Provide the [x, y] coordinate of the cell's center where the given text is located.  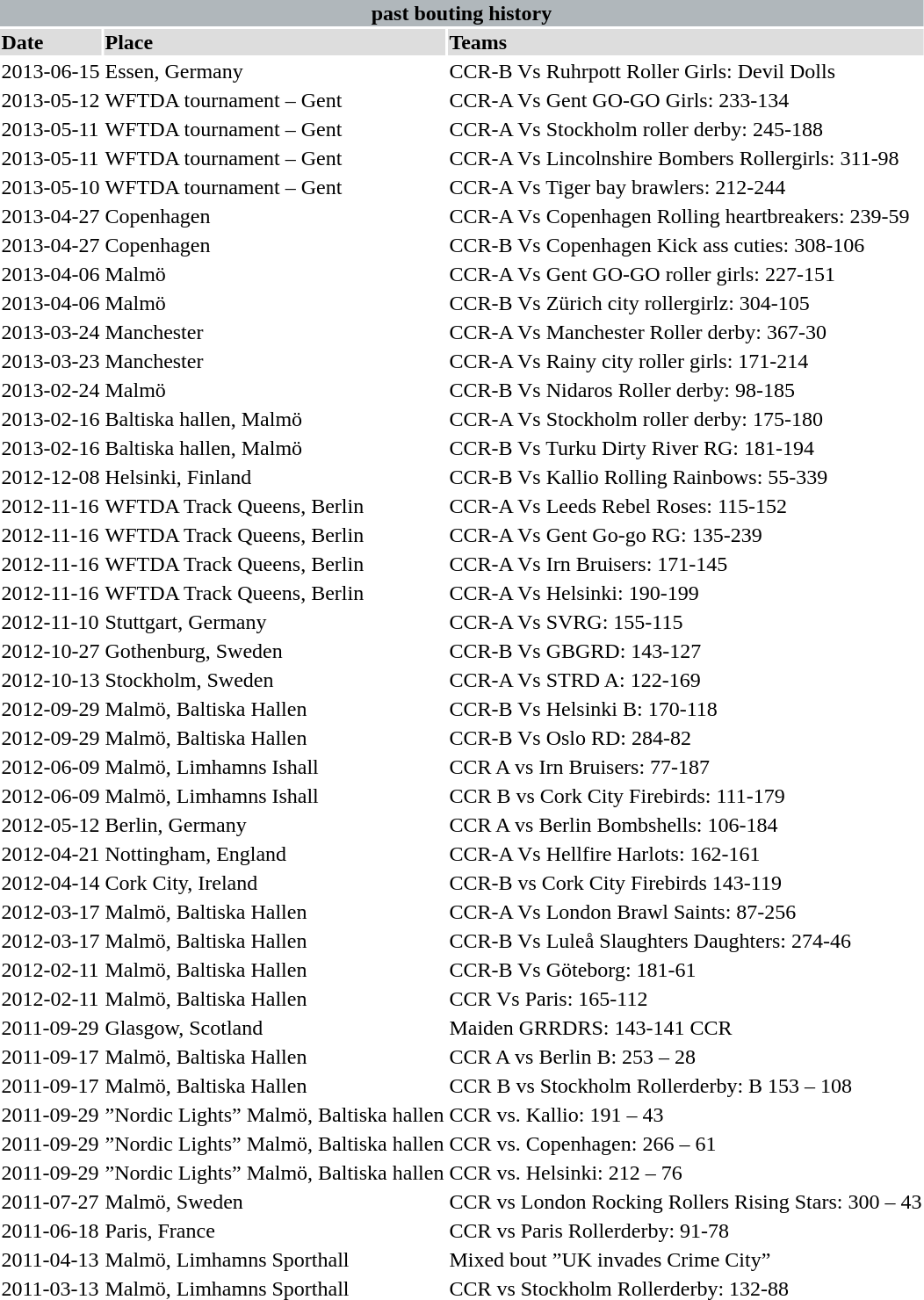
Malmö, Sweden [274, 1202]
CCR-A Vs Stockholm roller derby: 175-180 [685, 419]
past bouting history [462, 13]
CCR-B Vs Luleå Slaughters Daughters: 274-46 [685, 941]
CCR-A Vs Stockholm roller derby: 245-188 [685, 129]
2012-11-10 [51, 622]
CCR A vs Irn Bruisers: 77-187 [685, 767]
CCR vs. Kallio: 191 – 43 [685, 1115]
Maiden GRRDRS: 143-141 CCR [685, 1028]
2012-10-13 [51, 680]
2013-03-24 [51, 332]
CCR vs. Helsinki: 212 – 76 [685, 1173]
CCR-B Vs GBGRD: 143-127 [685, 651]
CCR-A Vs Copenhagen Rolling heartbreakers: 239-59 [685, 216]
2012-04-21 [51, 854]
Stockholm, Sweden [274, 680]
Mixed bout ”UK invades Crime City” [685, 1260]
CCR-A Vs Tiger bay brawlers: 212-244 [685, 187]
CCR-A Vs Gent GO-GO Girls: 233-134 [685, 100]
CCR-A Vs Leeds Rebel Roses: 115-152 [685, 506]
Stuttgart, Germany [274, 622]
Malmö, Limhamns Sporthall [274, 1260]
CCR vs London Rocking Rollers Rising Stars: 300 – 43 [685, 1202]
CCR-A Vs Gent GO-GO roller girls: 227-151 [685, 274]
CCR vs. Copenhagen: 266 – 61 [685, 1144]
2012-05-12 [51, 825]
CCR-A Vs Rainy city roller girls: 171-214 [685, 361]
CCR-A Vs SVRG: 155-115 [685, 622]
2012-12-08 [51, 477]
2011-04-13 [51, 1260]
CCR-A Vs Hellfire Harlots: 162-161 [685, 854]
CCR-B Vs Helsinki B: 170-118 [685, 709]
CCR B vs Stockholm Rollerderby: B 153 – 108 [685, 1086]
2013-03-23 [51, 361]
CCR-B vs Cork City Firebirds 143-119 [685, 883]
CCR-B Vs Oslo RD: 284-82 [685, 738]
CCR-A Vs Helsinki: 190-199 [685, 593]
Place [274, 42]
Nottingham, England [274, 854]
Date [51, 42]
2013-06-15 [51, 71]
CCR-B Vs Ruhrpott Roller Girls: Devil Dolls [685, 71]
2013-02-24 [51, 390]
CCR-A Vs Gent Go-go RG: 135-239 [685, 535]
Teams [685, 42]
CCR-B Vs Turku Dirty River RG: 181-194 [685, 448]
CCR-A Vs London Brawl Saints: 87-256 [685, 912]
CCR-A Vs Irn Bruisers: 171-145 [685, 564]
CCR-B Vs Kallio Rolling Rainbows: 55-339 [685, 477]
CCR-A Vs Manchester Roller derby: 367-30 [685, 332]
CCR-B Vs Copenhagen Kick ass cuties: 308-106 [685, 245]
CCR B vs Cork City Firebirds: 111-179 [685, 796]
2012-10-27 [51, 651]
Gothenburg, Sweden [274, 651]
2013-05-12 [51, 100]
Paris, France [274, 1231]
CCR-B Vs Zürich city rollergirlz: 304-105 [685, 303]
2012-04-14 [51, 883]
CCR Vs Paris: 165-112 [685, 999]
CCR-A Vs Lincolnshire Bombers Rollergirls: 311-98 [685, 158]
CCR A vs Berlin B: 253 – 28 [685, 1057]
CCR A vs Berlin Bombshells: 106-184 [685, 825]
CCR vs Paris Rollerderby: 91-78 [685, 1231]
Berlin, Germany [274, 825]
Glasgow, Scotland [274, 1028]
Essen, Germany [274, 71]
Cork City, Ireland [274, 883]
2011-07-27 [51, 1202]
2013-05-10 [51, 187]
CCR-B Vs Nidaros Roller derby: 98-185 [685, 390]
CCR-A Vs STRD A: 122-169 [685, 680]
2011-06-18 [51, 1231]
Helsinki, Finland [274, 477]
CCR-B Vs Göteborg: 181-61 [685, 970]
